Locate the cell with the specified text and output its (X, Y) center coordinate. 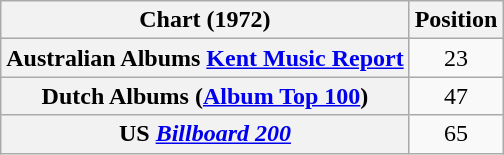
Dutch Albums (Album Top 100) (205, 96)
Australian Albums Kent Music Report (205, 58)
US Billboard 200 (205, 134)
65 (456, 134)
23 (456, 58)
Chart (1972) (205, 20)
47 (456, 96)
Position (456, 20)
